Extract the (x, y) coordinate from the center of the cell holding the provided text.  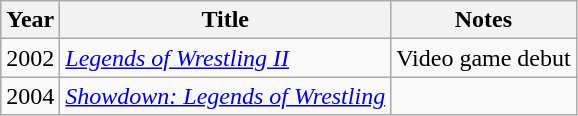
Notes (484, 20)
Video game debut (484, 58)
Legends of Wrestling II (226, 58)
2002 (30, 58)
Title (226, 20)
2004 (30, 96)
Year (30, 20)
Showdown: Legends of Wrestling (226, 96)
